Return [X, Y] of the center of cell containing provided text 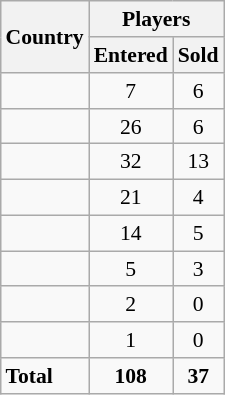
32 [131, 162]
1 [131, 340]
37 [198, 376]
21 [131, 197]
Entered [131, 55]
Players [156, 19]
13 [198, 162]
3 [198, 269]
7 [131, 91]
Sold [198, 55]
4 [198, 197]
108 [131, 376]
26 [131, 126]
2 [131, 304]
14 [131, 233]
Total [45, 376]
Country [45, 36]
